Return [x, y] of the center of cell containing provided text 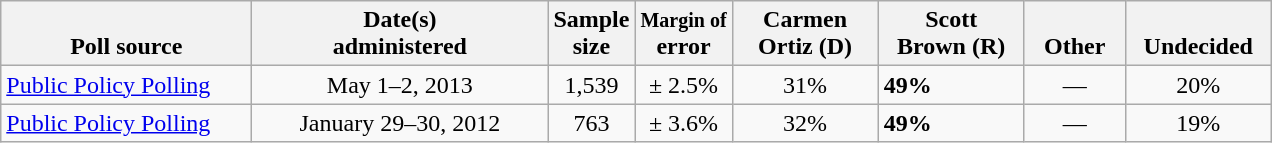
Undecided [1198, 34]
± 3.6% [684, 123]
763 [592, 123]
31% [805, 85]
Other [1074, 34]
Poll source [126, 34]
1,539 [592, 85]
± 2.5% [684, 85]
ScottBrown (R) [951, 34]
Samplesize [592, 34]
May 1–2, 2013 [400, 85]
Margin oferror [684, 34]
January 29–30, 2012 [400, 123]
CarmenOrtiz (D) [805, 34]
Date(s)administered [400, 34]
20% [1198, 85]
19% [1198, 123]
32% [805, 123]
